Detect which cell encompasses the target text, then output its [X, Y] center coordinate. 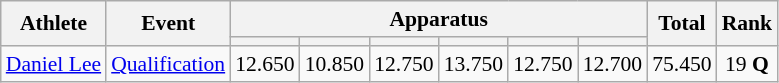
Athlete [54, 24]
75.450 [682, 64]
Qualification [168, 64]
Event [168, 24]
Rank [748, 24]
Total [682, 24]
Daniel Lee [54, 64]
19 Q [748, 64]
Apparatus [438, 19]
13.750 [474, 64]
12.700 [612, 64]
10.850 [334, 64]
12.650 [264, 64]
